Scan for the cell matching the given text and deliver its [X, Y] coordinate at center. 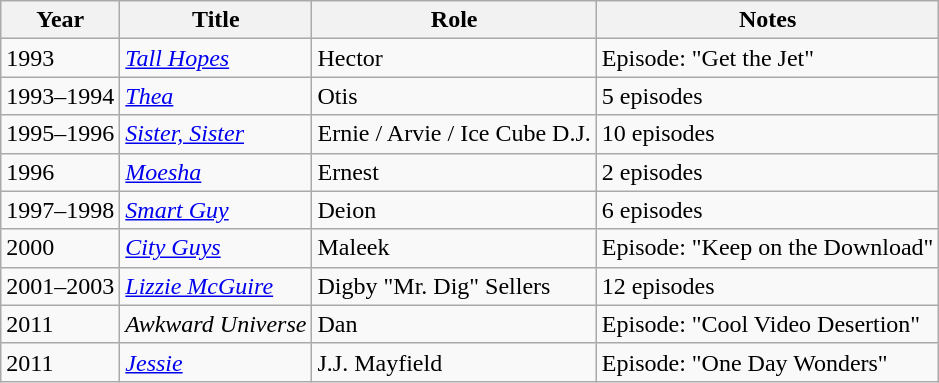
1997–1998 [60, 210]
1993 [60, 58]
10 episodes [768, 134]
2000 [60, 248]
Episode: "One Day Wonders" [768, 362]
Otis [454, 96]
Episode: "Cool Video Desertion" [768, 324]
Thea [216, 96]
12 episodes [768, 286]
Ernest [454, 172]
6 episodes [768, 210]
Role [454, 20]
Episode: "Keep on the Download" [768, 248]
5 episodes [768, 96]
1995–1996 [60, 134]
City Guys [216, 248]
Tall Hopes [216, 58]
Ernie / Arvie / Ice Cube D.J. [454, 134]
Deion [454, 210]
Title [216, 20]
Maleek [454, 248]
1996 [60, 172]
Dan [454, 324]
Sister, Sister [216, 134]
Moesha [216, 172]
2 episodes [768, 172]
1993–1994 [60, 96]
Awkward Universe [216, 324]
Digby "Mr. Dig" Sellers [454, 286]
Year [60, 20]
J.J. Mayfield [454, 362]
Jessie [216, 362]
Lizzie McGuire [216, 286]
Smart Guy [216, 210]
Episode: "Get the Jet" [768, 58]
2001–2003 [60, 286]
Hector [454, 58]
Notes [768, 20]
